Identify which cell holds the provided text, then report its [X, Y] central coordinate. 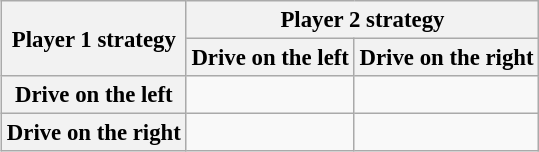
Player 1 strategy [94, 38]
Player 2 strategy [362, 20]
